From the cell containing the given text, extract its center point as (X, Y) coordinate. 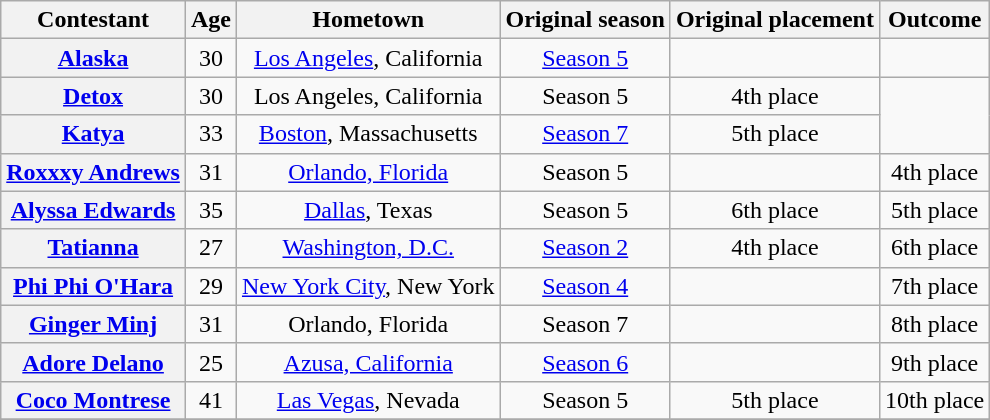
Las Vegas, Nevada (368, 400)
Adore Delano (94, 362)
Outcome (934, 20)
Contestant (94, 20)
Season 6 (585, 362)
10th place (934, 400)
Original placement (774, 20)
27 (210, 248)
Hometown (368, 20)
8th place (934, 324)
Boston, Massachusetts (368, 134)
9th place (934, 362)
Season 4 (585, 286)
Age (210, 20)
Coco Montrese (94, 400)
7th place (934, 286)
Dallas, Texas (368, 210)
Alyssa Edwards (94, 210)
Tatianna (94, 248)
35 (210, 210)
25 (210, 362)
Alaska (94, 58)
29 (210, 286)
Detox (94, 96)
Washington, D.C. (368, 248)
Ginger Minj (94, 324)
Original season (585, 20)
Roxxxy Andrews (94, 172)
Phi Phi O'Hara (94, 286)
Season 2 (585, 248)
Azusa, California (368, 362)
41 (210, 400)
New York City, New York (368, 286)
33 (210, 134)
Katya (94, 134)
